Identify which cell holds the provided text, then report its (X, Y) central coordinate. 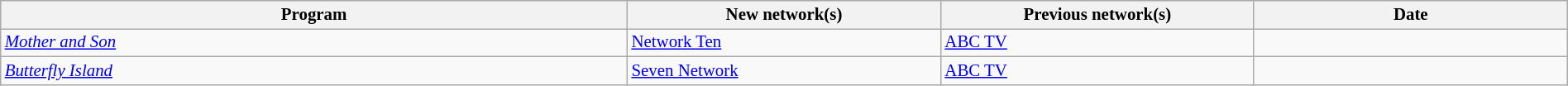
Butterfly Island (314, 70)
Program (314, 15)
Seven Network (784, 70)
Network Ten (784, 42)
New network(s) (784, 15)
Mother and Son (314, 42)
Previous network(s) (1097, 15)
Date (1411, 15)
